Extract the [X, Y] coordinate from the center of the cell holding the provided text.  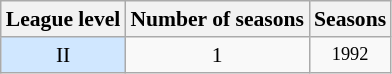
1 [217, 55]
Seasons [350, 19]
Number of seasons [217, 19]
League level [64, 19]
1992 [350, 55]
II [64, 55]
